Output the [x, y] coordinate of the center of the cell containing the given text.  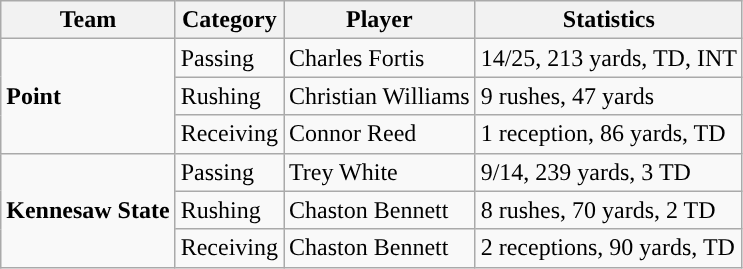
Team [88, 20]
8 rushes, 70 yards, 2 TD [608, 210]
Point [88, 96]
Connor Reed [380, 134]
Player [380, 20]
14/25, 213 yards, TD, INT [608, 58]
Christian Williams [380, 96]
9/14, 239 yards, 3 TD [608, 172]
9 rushes, 47 yards [608, 96]
Category [229, 20]
Charles Fortis [380, 58]
2 receptions, 90 yards, TD [608, 248]
Trey White [380, 172]
Kennesaw State [88, 210]
Statistics [608, 20]
1 reception, 86 yards, TD [608, 134]
